From the cell containing the given text, extract its center point as (x, y) coordinate. 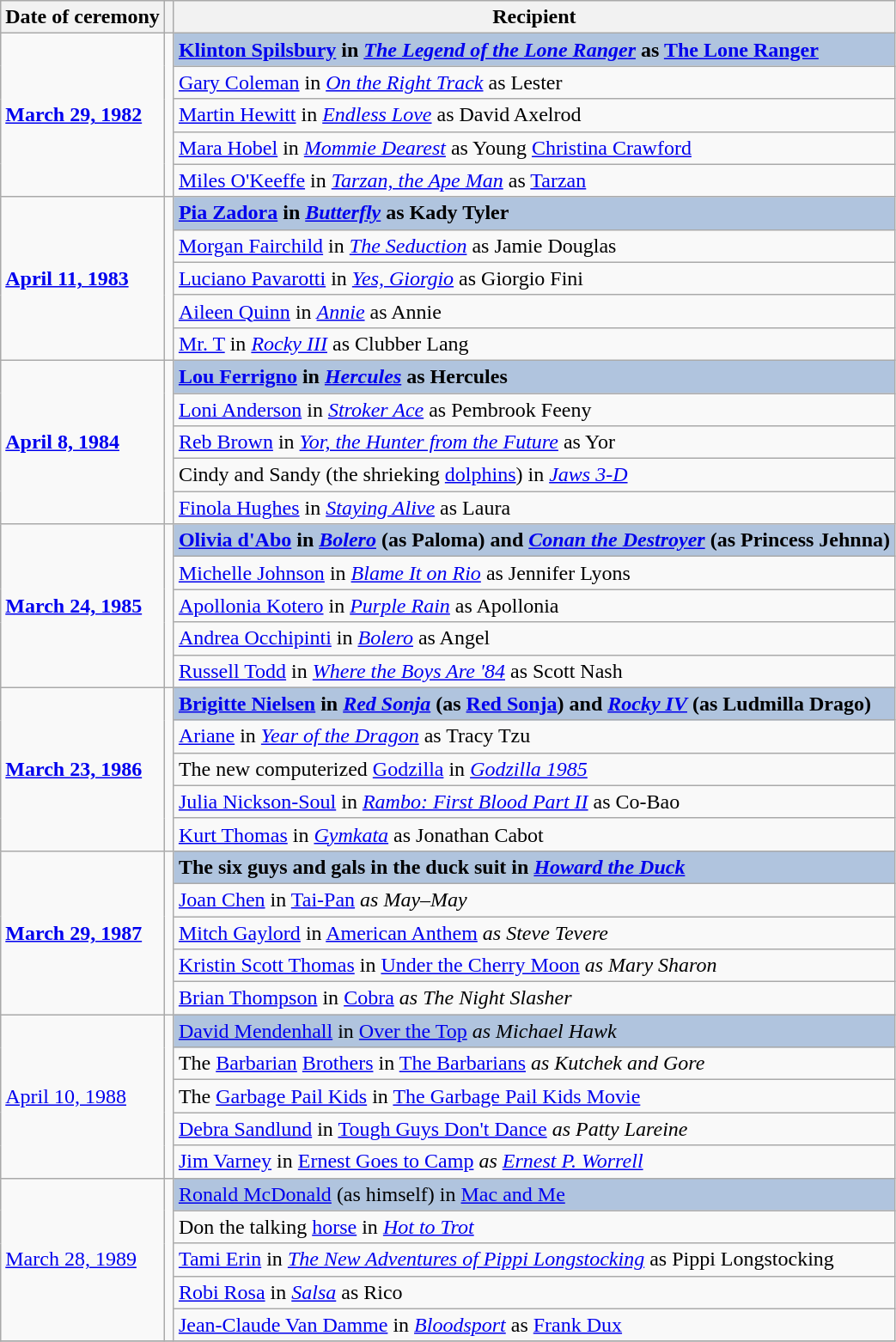
March 28, 1989 (82, 1260)
David Mendenhall in Over the Top as Michael Hawk (534, 1031)
Joan Chen in Tai-Pan as May–May (534, 900)
Gary Coleman in On the Right Track as Lester (534, 82)
Ariane in Year of the Dragon as Tracy Tzu (534, 736)
Apollonia Kotero in Purple Rain as Apollonia (534, 606)
Finola Hughes in Staying Alive as Laura (534, 508)
Martin Hewitt in Endless Love as David Axelrod (534, 115)
Date of ceremony (82, 17)
March 23, 1986 (82, 769)
Debra Sandlund in Tough Guys Don't Dance as Patty Lareine (534, 1129)
Mara Hobel in Mommie Dearest as Young Christina Crawford (534, 148)
Jean-Claude Van Damme in Bloodsport as Frank Dux (534, 1325)
Reb Brown in Yor, the Hunter from the Future as Yor (534, 442)
Andrea Occhipinti in Bolero as Angel (534, 638)
Jim Varney in Ernest Goes to Camp as Ernest P. Worrell (534, 1162)
Ronald McDonald (as himself) in Mac and Me (534, 1194)
March 29, 1982 (82, 115)
The new computerized Godzilla in Godzilla 1985 (534, 769)
Cindy and Sandy (the shrieking dolphins) in Jaws 3-D (534, 475)
Klinton Spilsbury in The Legend of the Lone Ranger as The Lone Ranger (534, 50)
Mitch Gaylord in American Anthem as Steve Tevere (534, 932)
Luciano Pavarotti in Yes, Giorgio as Giorgio Fini (534, 278)
Miles O'Keeffe in Tarzan, the Ape Man as Tarzan (534, 180)
April 11, 1983 (82, 278)
Mr. T in Rocky III as Clubber Lang (534, 344)
The Barbarian Brothers in The Barbarians as Kutchek and Gore (534, 1064)
Brigitte Nielsen in Red Sonja (as Red Sonja) and Rocky IV (as Ludmilla Drago) (534, 704)
Loni Anderson in Stroker Ace as Pembrook Feeny (534, 410)
Russell Todd in Where the Boys Are '84 as Scott Nash (534, 671)
Robi Rosa in Salsa as Rico (534, 1292)
Recipient (534, 17)
April 10, 1988 (82, 1096)
Michelle Johnson in Blame It on Rio as Jennifer Lyons (534, 573)
Kristin Scott Thomas in Under the Cherry Moon as Mary Sharon (534, 966)
Julia Nickson-Soul in Rambo: First Blood Part II as Co-Bao (534, 802)
Aileen Quinn in Annie as Annie (534, 311)
March 29, 1987 (82, 932)
Tami Erin in The New Adventures of Pippi Longstocking as Pippi Longstocking (534, 1260)
April 8, 1984 (82, 442)
Morgan Fairchild in The Seduction as Jamie Douglas (534, 246)
Don the talking horse in Hot to Trot (534, 1227)
The Garbage Pail Kids in The Garbage Pail Kids Movie (534, 1096)
The six guys and gals in the duck suit in Howard the Duck (534, 867)
Lou Ferrigno in Hercules as Hercules (534, 376)
March 24, 1985 (82, 606)
Kurt Thomas in Gymkata as Jonathan Cabot (534, 834)
Brian Thompson in Cobra as The Night Slasher (534, 998)
Olivia d'Abo in Bolero (as Paloma) and Conan the Destroyer (as Princess Jehnna) (534, 540)
Pia Zadora in Butterfly as Kady Tyler (534, 213)
